Output the (x, y) coordinate of the center of the cell containing the given text.  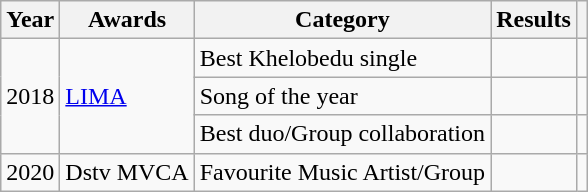
Dstv MVCA (127, 172)
2020 (30, 172)
Year (30, 20)
Awards (127, 20)
Results (534, 20)
Song of the year (342, 96)
Category (342, 20)
LIMA (127, 96)
Best Khelobedu single (342, 58)
Favourite Music Artist/Group (342, 172)
Best duo/Group collaboration (342, 134)
2018 (30, 96)
